Find where the given text appears and provide that cell's center as (X, Y) coordinate. 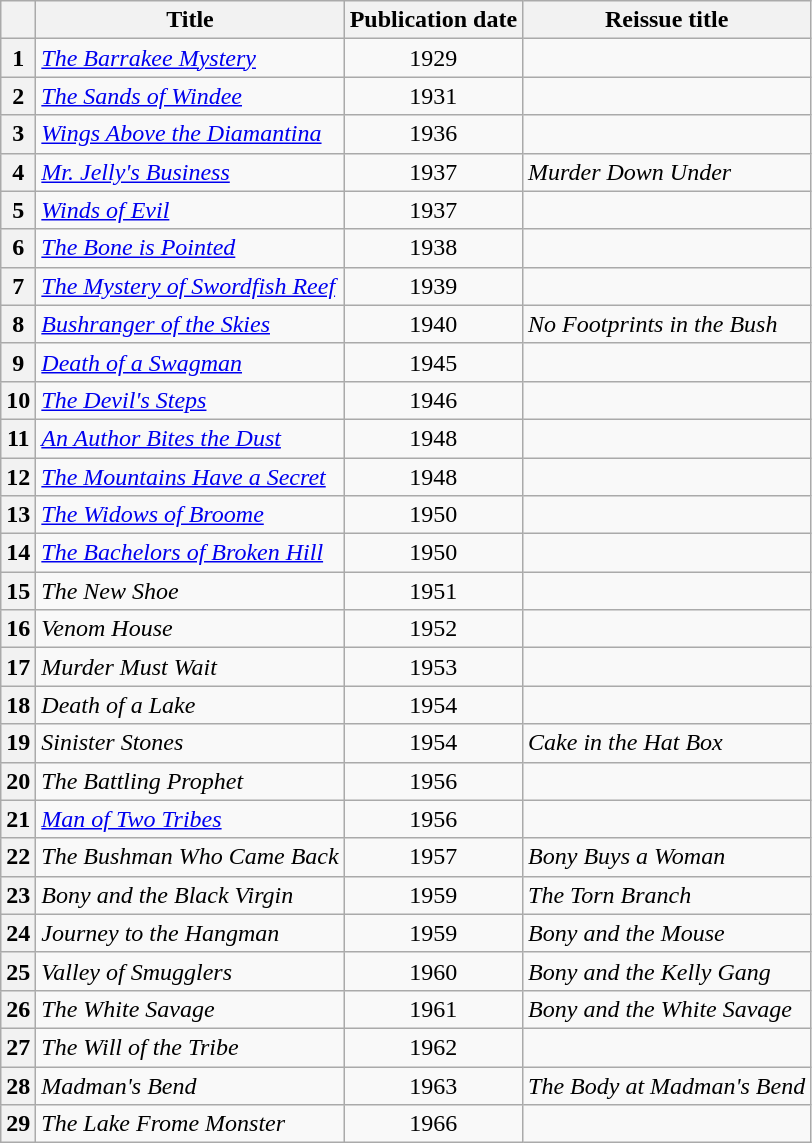
1962 (433, 1047)
16 (18, 629)
Man of Two Tribes (190, 819)
The Battling Prophet (190, 781)
Death of a Swagman (190, 362)
Reissue title (667, 20)
1945 (433, 362)
Bony and the Mouse (667, 933)
Valley of Smugglers (190, 971)
2 (18, 96)
28 (18, 1085)
18 (18, 705)
1946 (433, 400)
7 (18, 286)
1940 (433, 324)
11 (18, 438)
22 (18, 857)
Bushranger of the Skies (190, 324)
Bony and the Kelly Gang (667, 971)
1 (18, 58)
The Torn Branch (667, 895)
5 (18, 210)
19 (18, 743)
1953 (433, 667)
Bony Buys a Woman (667, 857)
Journey to the Hangman (190, 933)
The Bachelors of Broken Hill (190, 553)
The Devil's Steps (190, 400)
20 (18, 781)
Madman's Bend (190, 1085)
14 (18, 553)
Wings Above the Diamantina (190, 134)
The Bone is Pointed (190, 248)
4 (18, 172)
Murder Down Under (667, 172)
The Mountains Have a Secret (190, 477)
26 (18, 1009)
Death of a Lake (190, 705)
6 (18, 248)
1963 (433, 1085)
29 (18, 1124)
1951 (433, 591)
1960 (433, 971)
8 (18, 324)
Winds of Evil (190, 210)
Murder Must Wait (190, 667)
21 (18, 819)
1939 (433, 286)
Sinister Stones (190, 743)
Bony and the White Savage (667, 1009)
Mr. Jelly's Business (190, 172)
3 (18, 134)
27 (18, 1047)
1966 (433, 1124)
Bony and the Black Virgin (190, 895)
Venom House (190, 629)
The Mystery of Swordfish Reef (190, 286)
The White Savage (190, 1009)
25 (18, 971)
Title (190, 20)
An Author Bites the Dust (190, 438)
1952 (433, 629)
1931 (433, 96)
12 (18, 477)
23 (18, 895)
24 (18, 933)
The Bushman Who Came Back (190, 857)
The Sands of Windee (190, 96)
The New Shoe (190, 591)
15 (18, 591)
The Will of the Tribe (190, 1047)
The Body at Madman's Bend (667, 1085)
1936 (433, 134)
1929 (433, 58)
1961 (433, 1009)
9 (18, 362)
The Lake Frome Monster (190, 1124)
The Barrakee Mystery (190, 58)
Publication date (433, 20)
No Footprints in the Bush (667, 324)
Cake in the Hat Box (667, 743)
The Widows of Broome (190, 515)
1938 (433, 248)
1957 (433, 857)
10 (18, 400)
17 (18, 667)
13 (18, 515)
